Determine the [X, Y] coordinate at the center of the cell enclosing the given text.  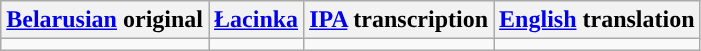
English translation [597, 20]
Łacinka [256, 20]
Belarusian original [105, 20]
IPA transcription [399, 20]
